Detect which cell encompasses the target text, then output its (X, Y) center coordinate. 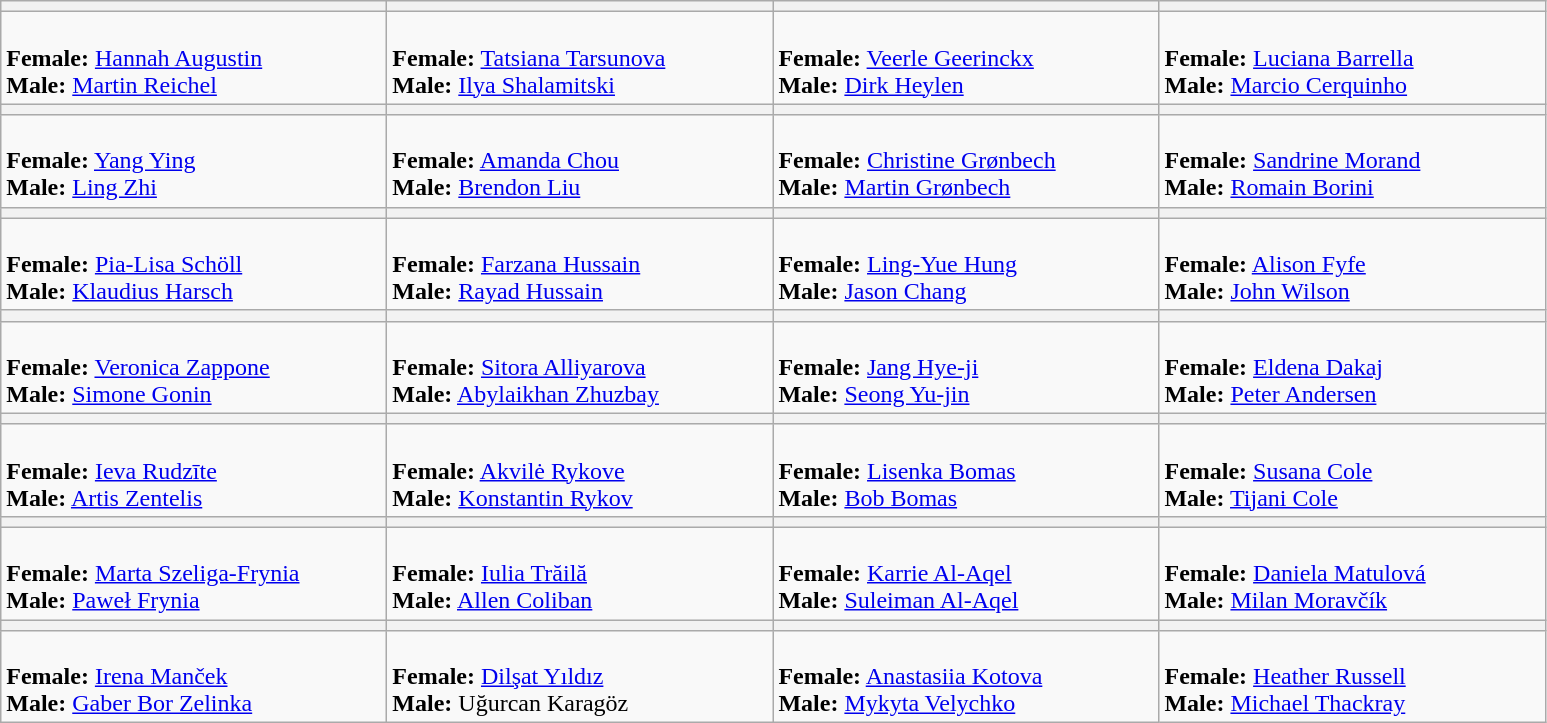
Female: Jang Hye-ji Male: Seong Yu-jin (966, 367)
Female: Irena Manček Male: Gaber Bor Zelinka (194, 677)
Female: Alison Fyfe Male: John Wilson (1352, 264)
Female: Daniela Matulová Male: Milan Moravčík (1352, 573)
Female: Lisenka Bomas Male: Bob Bomas (966, 470)
Female: Veronica Zappone Male: Simone Gonin (194, 367)
Female: Dilşat Yıldız Male: Uğurcan Karagöz (580, 677)
Female: Luciana Barrella Male: Marcio Cerquinho (1352, 58)
Female: Anastasiia Kotova Male: Mykyta Velychko (966, 677)
Female: Pia-Lisa Schöll Male: Klaudius Harsch (194, 264)
Female: Christine Grønbech Male: Martin Grønbech (966, 161)
Female: Heather Russell Male: Michael Thackray (1352, 677)
Female: Amanda Chou Male: Brendon Liu (580, 161)
Female: Sitora Alliyarova Male: Abylaikhan Zhuzbay (580, 367)
Female: Yang Ying Male: Ling Zhi (194, 161)
Female: Veerle Geerinckx Male: Dirk Heylen (966, 58)
Female: Sandrine Morand Male: Romain Borini (1352, 161)
Female: Ling-Yue Hung Male: Jason Chang (966, 264)
Female: Karrie Al-Aqel Male: Suleiman Al-Aqel (966, 573)
Female: Marta Szeliga-Frynia Male: Paweł Frynia (194, 573)
Female: Ieva Rudzīte Male: Artis Zentelis (194, 470)
Female: Susana Cole Male: Tijani Cole (1352, 470)
Female: Farzana Hussain Male: Rayad Hussain (580, 264)
Female: Akvilė Rykove Male: Konstantin Rykov (580, 470)
Female: Eldena Dakaj Male: Peter Andersen (1352, 367)
Female: Iulia Trăilă Male: Allen Coliban (580, 573)
Female: Hannah Augustin Male: Martin Reichel (194, 58)
Female: Tatsiana Tarsunova Male: Ilya Shalamitski (580, 58)
